Scan for the cell matching the given text and deliver its (x, y) coordinate at center. 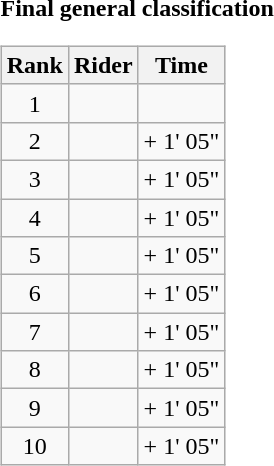
1 (34, 103)
9 (34, 408)
Rider (103, 65)
5 (34, 256)
Rank (34, 65)
6 (34, 294)
3 (34, 179)
2 (34, 141)
7 (34, 332)
10 (34, 446)
Time (182, 65)
8 (34, 370)
4 (34, 217)
